Provide the [X, Y] coordinate of the cell's center where the given text is located.  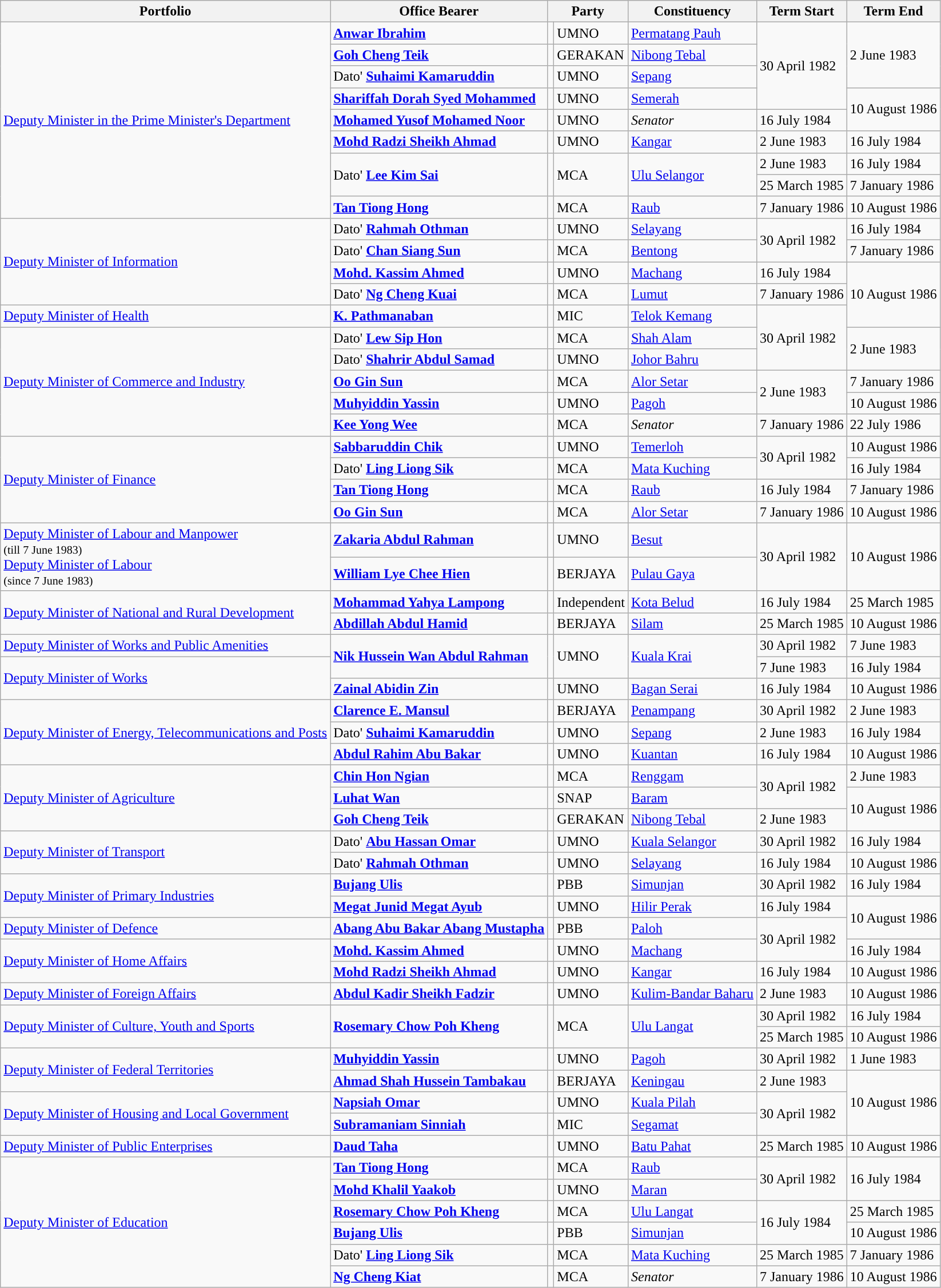
Office Bearer [439, 11]
Deputy Minister of Home Affairs [166, 961]
Baram [692, 798]
Deputy Minister in the Prime Minister's Department [166, 120]
Besut [692, 540]
Dato' Lew Sip Hon [439, 338]
Keningau [692, 1081]
Shah Alam [692, 338]
Segamat [692, 1124]
SNAP [591, 798]
Sabbaruddin Chik [439, 447]
Dato' Chan Siang Sun [439, 251]
Deputy Minister of Information [166, 261]
Deputy Minister of Federal Territories [166, 1070]
Maran [692, 1190]
Kuantan [692, 754]
Chin Hon Ngian [439, 776]
Deputy Minister of Transport [166, 852]
Megat Junid Megat Ayub [439, 907]
Clarence E. Mansul [439, 711]
1 June 1983 [893, 1059]
Silam [692, 623]
Deputy Minister of Finance [166, 479]
Independent [591, 602]
Term Start [802, 11]
Zainal Abidin Zin [439, 689]
Hilir Perak [692, 907]
Kuala Selangor [692, 841]
Party [588, 11]
Semerah [692, 98]
K. Pathmanaban [439, 316]
Deputy Minister of Works and Public Amenities [166, 645]
Deputy Minister of Public Enterprises [166, 1146]
Abdul Kadir Sheikh Fadzir [439, 993]
Batu Pahat [692, 1146]
Abdillah Abdul Hamid [439, 623]
Temerloh [692, 447]
Renggam [692, 776]
Deputy Minister of Housing and Local Government [166, 1114]
Mohd Khalil Yaakob [439, 1190]
Mohamed Yusof Mohamed Noor [439, 120]
Nik Hussein Wan Abdul Rahman [439, 656]
Dato' Shahrir Abdul Samad [439, 360]
Deputy Minister of National and Rural Development [166, 613]
Shariffah Dorah Syed Mohammed [439, 98]
Deputy Minister of Defence [166, 928]
Kuala Pilah [692, 1103]
Napsiah Omar [439, 1103]
Zakaria Abdul Rahman [439, 540]
Paloh [692, 928]
Deputy Minister of Culture, Youth and Sports [166, 1026]
Term End [893, 11]
Deputy Minister of Agriculture [166, 798]
Kee Yong Wee [439, 425]
Bentong [692, 251]
Daud Taha [439, 1146]
Mohammad Yahya Lampong [439, 602]
Ulu Selangor [692, 174]
Subramaniam Sinniah [439, 1124]
Dato' Ng Cheng Kuai [439, 295]
Kota Belud [692, 602]
Abdul Rahim Abu Bakar [439, 754]
22 July 1986 [893, 425]
Luhat Wan [439, 798]
Kulim-Bandar Baharu [692, 993]
Deputy Minister of Health [166, 316]
Ahmad Shah Hussein Tambakau [439, 1081]
Deputy Minister of Commerce and Industry [166, 381]
Deputy Minister of Works [166, 678]
Lumut [692, 295]
Dato' Abu Hassan Omar [439, 841]
Deputy Minister of Primary Industries [166, 896]
Telok Kemang [692, 316]
Deputy Minister of Education [166, 1222]
Portfolio [166, 11]
Penampang [692, 711]
Johor Bahru [692, 360]
Deputy Minister of Energy, Telecommunications and Posts [166, 733]
William Lye Chee Hien [439, 574]
Abang Abu Bakar Abang Mustapha [439, 928]
Pulau Gaya [692, 574]
Dato' Lee Kim Sai [439, 174]
Anwar Ibrahim [439, 33]
Deputy Minister of Labour and Manpower (till 7 June 1983)Deputy Minister of Labour (since 7 June 1983) [166, 557]
Ng Cheng Kiat [439, 1277]
Constituency [692, 11]
Permatang Pauh [692, 33]
Kuala Krai [692, 656]
Deputy Minister of Foreign Affairs [166, 993]
Bagan Serai [692, 689]
